Find where the given text appears and provide that cell's center as [x, y] coordinate. 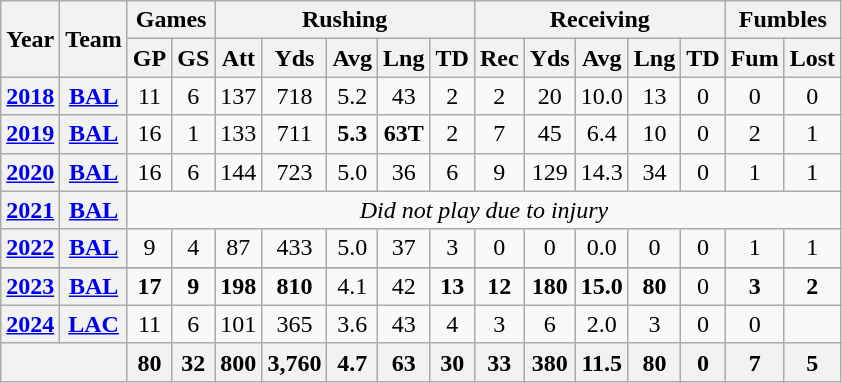
723 [294, 172]
4.1 [352, 286]
10 [654, 134]
GP [149, 58]
3,760 [294, 362]
Did not play due to injury [484, 210]
718 [294, 96]
15.0 [602, 286]
42 [404, 286]
Team [94, 39]
30 [452, 362]
2022 [30, 248]
Lost [812, 58]
Att [238, 58]
12 [499, 286]
33 [499, 362]
Fum [754, 58]
2020 [30, 172]
17 [149, 286]
4.7 [352, 362]
3.6 [352, 324]
198 [238, 286]
101 [238, 324]
37 [404, 248]
365 [294, 324]
5.2 [352, 96]
63T [404, 134]
2018 [30, 96]
11.5 [602, 362]
133 [238, 134]
129 [550, 172]
Rec [499, 58]
6.4 [602, 134]
810 [294, 286]
2021 [30, 210]
2023 [30, 286]
5.3 [352, 134]
20 [550, 96]
2019 [30, 134]
Rushing [345, 20]
711 [294, 134]
380 [550, 362]
433 [294, 248]
137 [238, 96]
45 [550, 134]
5 [812, 362]
Receiving [600, 20]
180 [550, 286]
63 [404, 362]
GS [194, 58]
10.0 [602, 96]
87 [238, 248]
0.0 [602, 248]
34 [654, 172]
2.0 [602, 324]
800 [238, 362]
Games [170, 20]
Year [30, 39]
2024 [30, 324]
Fumbles [782, 20]
32 [194, 362]
14.3 [602, 172]
144 [238, 172]
36 [404, 172]
LAC [94, 324]
